Provide the [X, Y] coordinate of the cell's center where the given text is located.  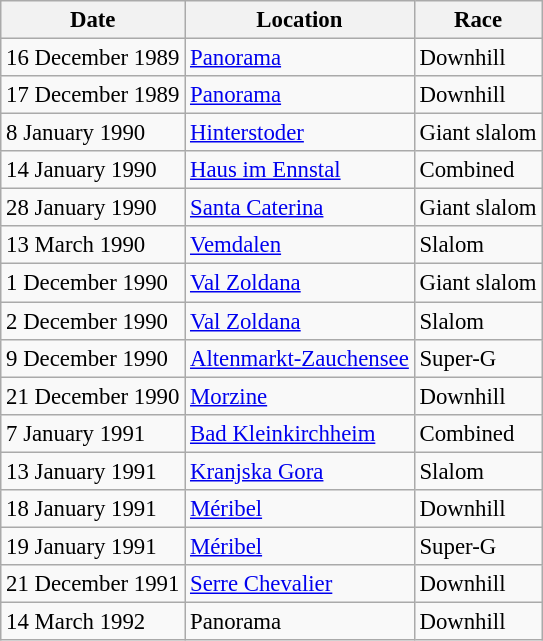
8 January 1990 [93, 133]
14 January 1990 [93, 170]
Race [478, 20]
28 January 1990 [93, 208]
13 January 1991 [93, 471]
Morzine [300, 396]
Kranjska Gora [300, 471]
17 December 1989 [93, 95]
18 January 1991 [93, 509]
21 December 1991 [93, 584]
Location [300, 20]
9 December 1990 [93, 358]
21 December 1990 [93, 396]
Hinterstoder [300, 133]
Altenmarkt-Zauchensee [300, 358]
Haus im Ennstal [300, 170]
Date [93, 20]
14 March 1992 [93, 621]
13 March 1990 [93, 245]
1 December 1990 [93, 283]
7 January 1991 [93, 433]
Santa Caterina [300, 208]
16 December 1989 [93, 58]
2 December 1990 [93, 321]
19 January 1991 [93, 546]
Bad Kleinkirchheim [300, 433]
Vemdalen [300, 245]
Serre Chevalier [300, 584]
